For the text-containing cell, return its midpoint in (X, Y) coordinate format. 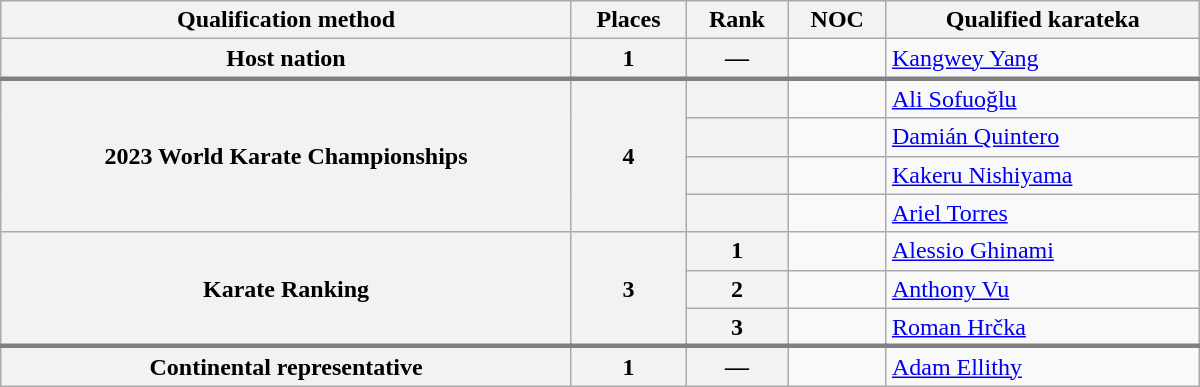
NOC (837, 20)
Qualification method (286, 20)
Alessio Ghinami (1042, 251)
2023 World Karate Championships (286, 155)
Host nation (286, 59)
Places (628, 20)
2 (737, 289)
Ali Sofuoğlu (1042, 98)
Ariel Torres (1042, 213)
Rank (737, 20)
Roman Hrčka (1042, 327)
Continental representative (286, 366)
Adam Ellithy (1042, 366)
4 (628, 155)
Qualified karateka (1042, 20)
Kangwey Yang (1042, 59)
Damián Quintero (1042, 137)
Anthony Vu (1042, 289)
Kakeru Nishiyama (1042, 175)
Karate Ranking (286, 289)
